Output the [X, Y] coordinate of the center of the cell containing the given text.  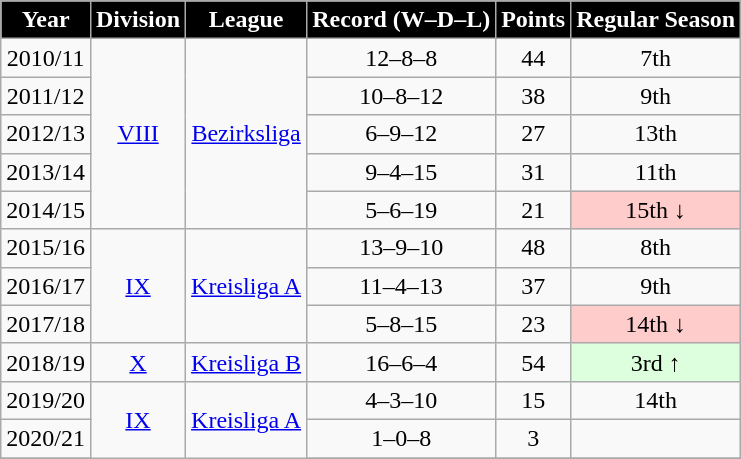
10–8–12 [402, 96]
Bezirksliga [246, 134]
2010/11 [46, 58]
X [138, 362]
2012/13 [46, 134]
2019/20 [46, 400]
3 [534, 438]
54 [534, 362]
14th [656, 400]
2020/21 [46, 438]
Record (W–D–L) [402, 20]
11–4–13 [402, 286]
23 [534, 324]
8th [656, 248]
Year [46, 20]
VIII [138, 134]
Regular Season [656, 20]
Points [534, 20]
14th ↓ [656, 324]
3rd ↑ [656, 362]
2014/15 [46, 210]
1–0–8 [402, 438]
2017/18 [46, 324]
44 [534, 58]
5–6–19 [402, 210]
4–3–10 [402, 400]
13–9–10 [402, 248]
League [246, 20]
12–8–8 [402, 58]
37 [534, 286]
15 [534, 400]
11th [656, 172]
2018/19 [46, 362]
2013/14 [46, 172]
48 [534, 248]
5–8–15 [402, 324]
16–6–4 [402, 362]
38 [534, 96]
31 [534, 172]
21 [534, 210]
Kreisliga B [246, 362]
2016/17 [46, 286]
2015/16 [46, 248]
27 [534, 134]
13th [656, 134]
Division [138, 20]
15th ↓ [656, 210]
9–4–15 [402, 172]
6–9–12 [402, 134]
2011/12 [46, 96]
7th [656, 58]
